Determine the (x, y) coordinate at the center of the cell enclosing the given text.  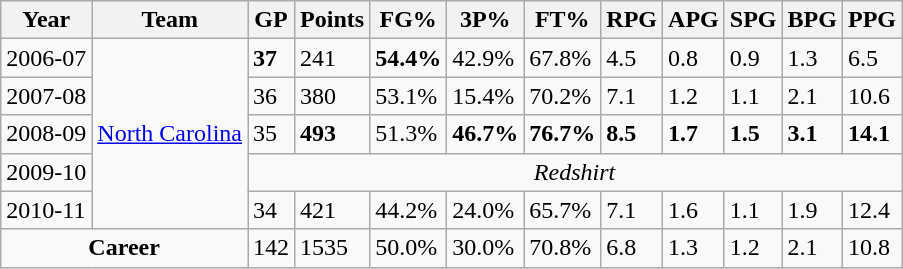
4.5 (632, 58)
14.1 (872, 134)
PPG (872, 20)
34 (272, 210)
1535 (332, 248)
2009-10 (46, 172)
APG (694, 20)
RPG (632, 20)
3.1 (812, 134)
1.5 (753, 134)
GP (272, 20)
54.4% (408, 58)
1.6 (694, 210)
15.4% (486, 96)
8.5 (632, 134)
37 (272, 58)
2006-07 (46, 58)
SPG (753, 20)
Redshirt (575, 172)
FG% (408, 20)
12.4 (872, 210)
70.2% (562, 96)
70.8% (562, 248)
Career (124, 248)
53.1% (408, 96)
493 (332, 134)
44.2% (408, 210)
Year (46, 20)
51.3% (408, 134)
380 (332, 96)
6.5 (872, 58)
Team (170, 20)
142 (272, 248)
2008-09 (46, 134)
65.7% (562, 210)
2010-11 (46, 210)
FT% (562, 20)
North Carolina (170, 134)
24.0% (486, 210)
421 (332, 210)
6.8 (632, 248)
42.9% (486, 58)
30.0% (486, 248)
BPG (812, 20)
1.9 (812, 210)
Points (332, 20)
2007-08 (46, 96)
0.9 (753, 58)
46.7% (486, 134)
50.0% (408, 248)
241 (332, 58)
0.8 (694, 58)
67.8% (562, 58)
3P% (486, 20)
36 (272, 96)
35 (272, 134)
76.7% (562, 134)
10.6 (872, 96)
1.7 (694, 134)
10.8 (872, 248)
